Pinpoint the cell where the given text exists, returning its (X, Y) midpoint coordinate. 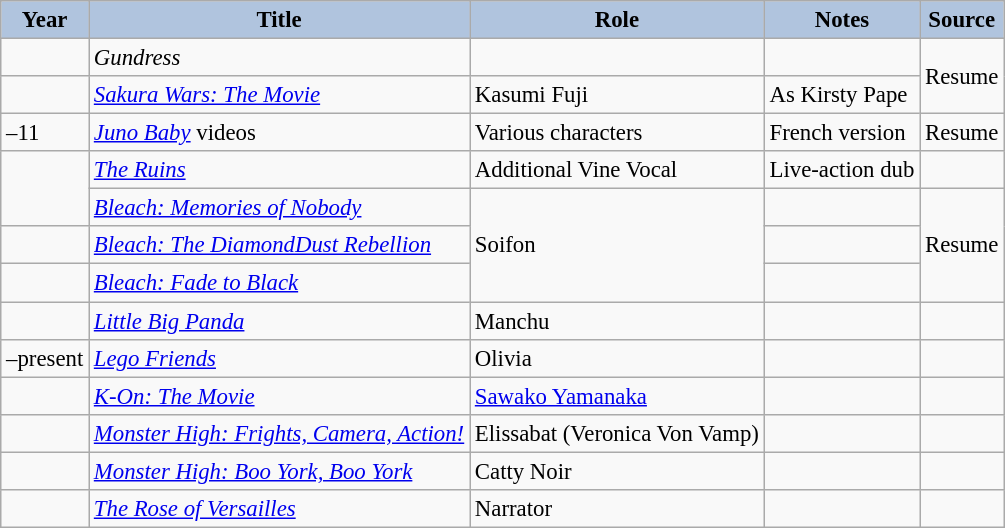
Olivia (618, 358)
Sakura Wars: The Movie (280, 95)
Monster High: Frights, Camera, Action! (280, 433)
French version (842, 133)
Bleach: The DiamondDust Rebellion (280, 245)
Bleach: Fade to Black (280, 283)
Bleach: Memories of Nobody (280, 208)
Live-action dub (842, 170)
Various characters (618, 133)
Source (962, 20)
Monster High: Boo York, Boo York (280, 471)
–11 (45, 133)
Title (280, 20)
Catty Noir (618, 471)
Notes (842, 20)
Lego Friends (280, 358)
K-On: The Movie (280, 396)
The Rose of Versailles (280, 509)
Little Big Panda (280, 321)
–present (45, 358)
Gundress (280, 58)
Role (618, 20)
Additional Vine Vocal (618, 170)
Manchu (618, 321)
Sawako Yamanaka (618, 396)
Narrator (618, 509)
The Ruins (280, 170)
As Kirsty Pape (842, 95)
Elissabat (Veronica Von Vamp) (618, 433)
Year (45, 20)
Soifon (618, 246)
Juno Baby videos (280, 133)
Kasumi Fuji (618, 95)
